Find where the given text appears and provide that cell's center as (x, y) coordinate. 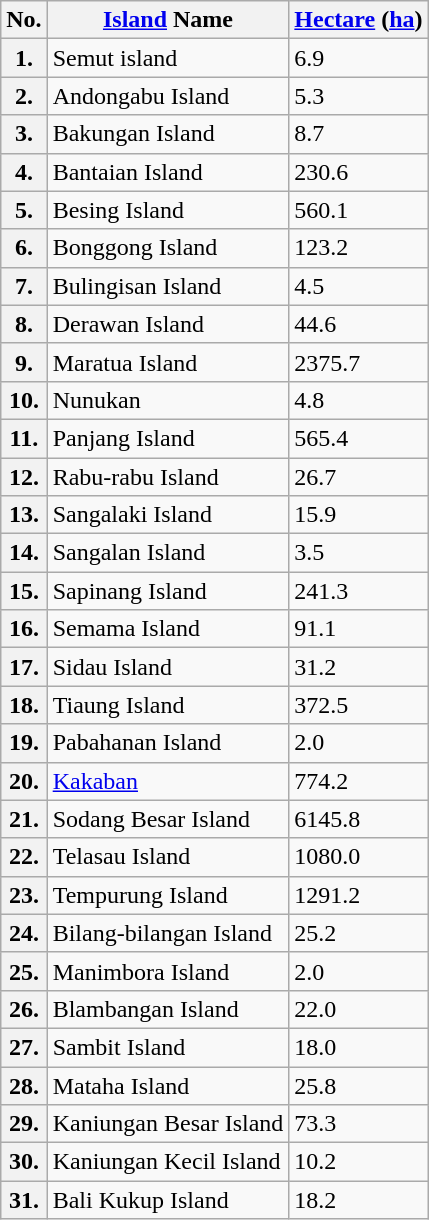
Manimbora Island (168, 971)
Sangalaki Island (168, 515)
18.2 (358, 1200)
Besing Island (168, 210)
Island Name (168, 20)
5.3 (358, 96)
Tiaung Island (168, 705)
Telasau Island (168, 857)
Tempurung Island (168, 895)
16. (24, 629)
Maratua Island (168, 362)
230.6 (358, 172)
372.5 (358, 705)
6. (24, 248)
No. (24, 20)
Kaniungan Kecil Island (168, 1162)
Hectare (ha) (358, 20)
1291.2 (358, 895)
Semama Island (168, 629)
7. (24, 286)
18. (24, 705)
24. (24, 933)
9. (24, 362)
44.6 (358, 324)
Rabu-rabu Island (168, 477)
241.3 (358, 591)
23. (24, 895)
25. (24, 971)
6.9 (358, 58)
Bonggong Island (168, 248)
Pabahanan Island (168, 743)
1. (24, 58)
15.9 (358, 515)
19. (24, 743)
Semut island (168, 58)
Kaniungan Besar Island (168, 1124)
73.3 (358, 1124)
20. (24, 781)
17. (24, 667)
Sambit Island (168, 1047)
10.2 (358, 1162)
774.2 (358, 781)
565.4 (358, 438)
31. (24, 1200)
6145.8 (358, 819)
1080.0 (358, 857)
14. (24, 553)
Bilang-bilangan Island (168, 933)
Panjang Island (168, 438)
Derawan Island (168, 324)
3. (24, 134)
26.7 (358, 477)
4. (24, 172)
Andongabu Island (168, 96)
13. (24, 515)
91.1 (358, 629)
25.8 (358, 1085)
10. (24, 400)
26. (24, 1009)
27. (24, 1047)
Bali Kukup Island (168, 1200)
12. (24, 477)
Bakungan Island (168, 134)
Sodang Besar Island (168, 819)
Kakaban (168, 781)
Sidau Island (168, 667)
22.0 (358, 1009)
29. (24, 1124)
28. (24, 1085)
Sapinang Island (168, 591)
31.2 (358, 667)
15. (24, 591)
30. (24, 1162)
123.2 (358, 248)
560.1 (358, 210)
Blambangan Island (168, 1009)
8. (24, 324)
2. (24, 96)
Bulingisan Island (168, 286)
Nunukan (168, 400)
18.0 (358, 1047)
2375.7 (358, 362)
Mataha Island (168, 1085)
21. (24, 819)
22. (24, 857)
11. (24, 438)
4.8 (358, 400)
3.5 (358, 553)
Bantaian Island (168, 172)
5. (24, 210)
8.7 (358, 134)
4.5 (358, 286)
25.2 (358, 933)
Sangalan Island (168, 553)
